Return the (x, y) coordinate for the center point of the cell that contains the specified text.  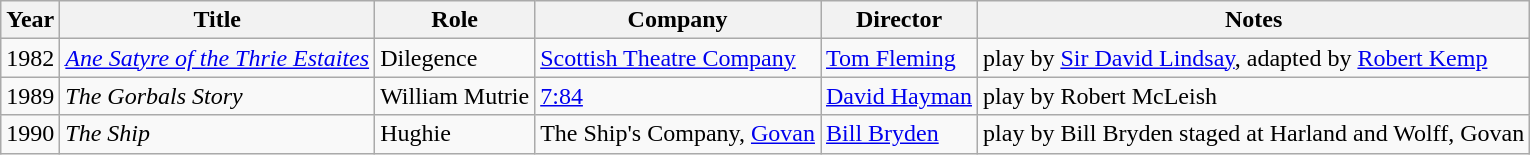
The Ship (218, 134)
Hughie (455, 134)
play by Sir David Lindsay, adapted by Robert Kemp (1254, 58)
Ane Satyre of the Thrie Estaites (218, 58)
7:84 (678, 96)
The Gorbals Story (218, 96)
1990 (30, 134)
Notes (1254, 20)
Company (678, 20)
Title (218, 20)
play by Bill Bryden staged at Harland and Wolff, Govan (1254, 134)
William Mutrie (455, 96)
Year (30, 20)
The Ship's Company, Govan (678, 134)
Scottish Theatre Company (678, 58)
1989 (30, 96)
Tom Fleming (898, 58)
play by Robert McLeish (1254, 96)
1982 (30, 58)
Bill Bryden (898, 134)
Director (898, 20)
Role (455, 20)
David Hayman (898, 96)
Dilegence (455, 58)
